Identify which cell holds the provided text, then report its (X, Y) central coordinate. 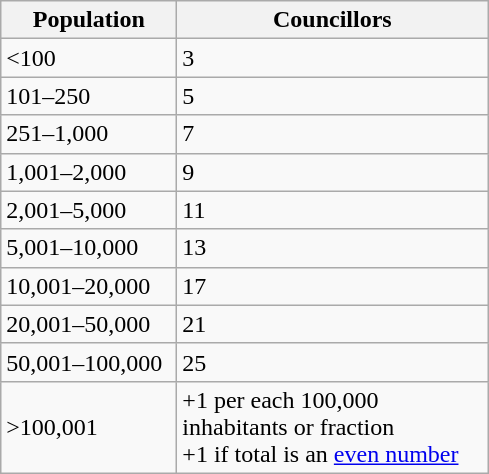
21 (332, 324)
1,001–2,000 (89, 172)
7 (332, 134)
2,001–5,000 (89, 210)
10,001–20,000 (89, 286)
9 (332, 172)
50,001–100,000 (89, 362)
Population (89, 20)
+1 per each 100,000 inhabitants or fraction+1 if total is an even number (332, 427)
3 (332, 58)
101–250 (89, 96)
<100 (89, 58)
251–1,000 (89, 134)
25 (332, 362)
17 (332, 286)
5 (332, 96)
5,001–10,000 (89, 248)
13 (332, 248)
Councillors (332, 20)
11 (332, 210)
>100,001 (89, 427)
20,001–50,000 (89, 324)
